Determine the [X, Y] coordinate at the center of the cell enclosing the given text.  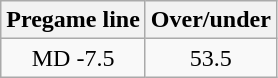
Pregame line [74, 20]
Over/under [210, 20]
53.5 [210, 58]
MD -7.5 [74, 58]
